Return the [X, Y] coordinate for the center point of the cell that contains the specified text.  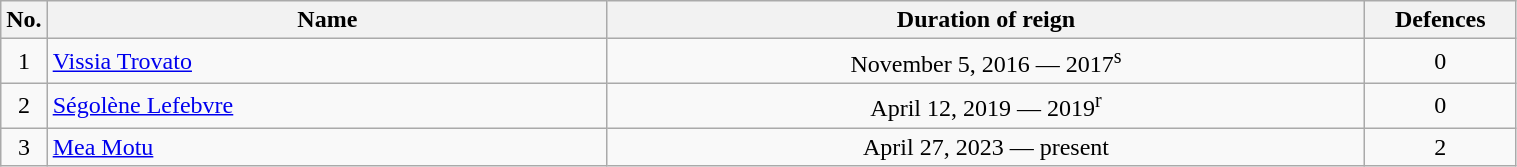
November 5, 2016 — 2017s [986, 62]
Vissia Trovato [327, 62]
Name [327, 20]
Ségolène Lefebvre [327, 106]
No. [24, 20]
April 12, 2019 — 2019r [986, 106]
1 [24, 62]
Duration of reign [986, 20]
3 [24, 147]
April 27, 2023 — present [986, 147]
Defences [1441, 20]
Mea Motu [327, 147]
